Locate the cell with the specified text and output its (X, Y) center coordinate. 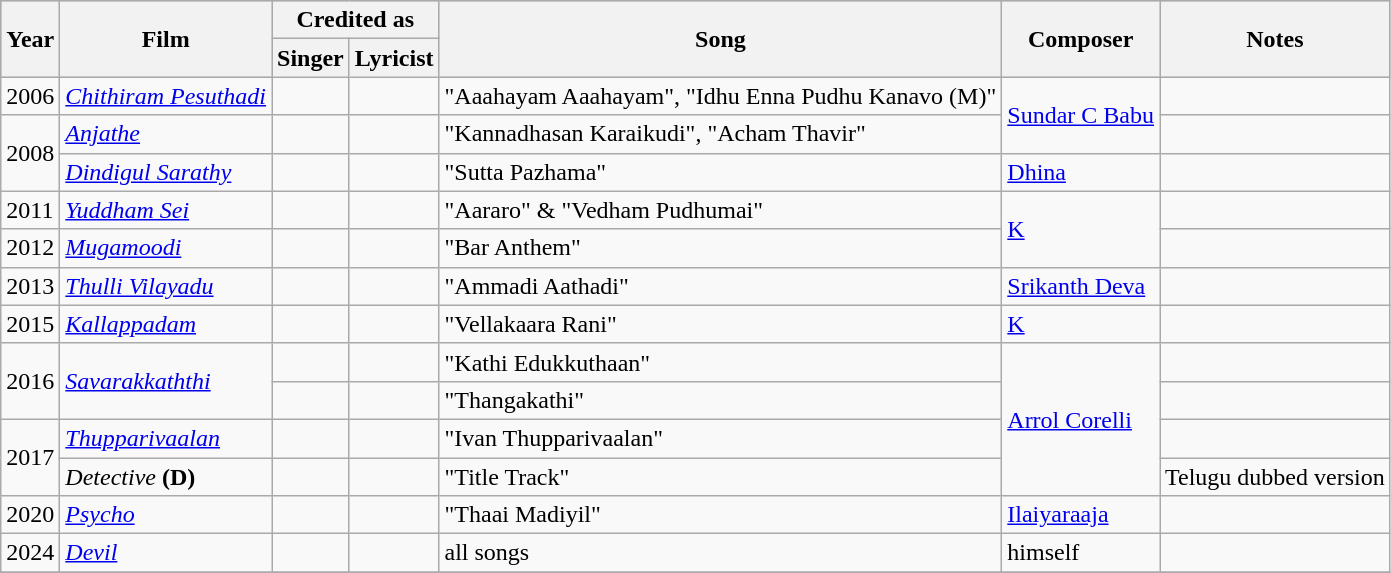
"Ivan Thupparivaalan" (720, 438)
"Kannadhasan Karaikudi", "Acham Thavir" (720, 134)
Anjathe (166, 134)
Sundar C Babu (1081, 115)
Year (30, 39)
"Title Track" (720, 477)
himself (1081, 553)
2008 (30, 153)
Kallappadam (166, 324)
Mugamoodi (166, 248)
Dindigul Sarathy (166, 172)
Dhina (1081, 172)
Srikanth Deva (1081, 286)
Telugu dubbed version (1276, 477)
Notes (1276, 39)
"Kathi Edukkuthaan" (720, 362)
2017 (30, 457)
"Aararo" & "Vedham Pudhumai" (720, 210)
2020 (30, 515)
"Aaahayam Aaahayam", "Idhu Enna Pudhu Kanavo (M)" (720, 96)
Chithiram Pesuthadi (166, 96)
Film (166, 39)
"Vellakaara Rani" (720, 324)
2011 (30, 210)
Thulli Vilayadu (166, 286)
all songs (720, 553)
2013 (30, 286)
Detective (D) (166, 477)
Psycho (166, 515)
"Sutta Pazhama" (720, 172)
Savarakkaththi (166, 381)
"Thaai Madiyil" (720, 515)
Devil (166, 553)
Arrol Corelli (1081, 419)
"Bar Anthem" (720, 248)
"Thangakathi" (720, 400)
2024 (30, 553)
Ilaiyaraaja (1081, 515)
Thupparivaalan (166, 438)
Singer (311, 58)
2012 (30, 248)
Credited as (356, 20)
Yuddham Sei (166, 210)
Song (720, 39)
2015 (30, 324)
"Ammadi Aathadi" (720, 286)
Lyricist (394, 58)
2006 (30, 96)
2016 (30, 381)
Composer (1081, 39)
